Return [X, Y] of the center of cell containing provided text 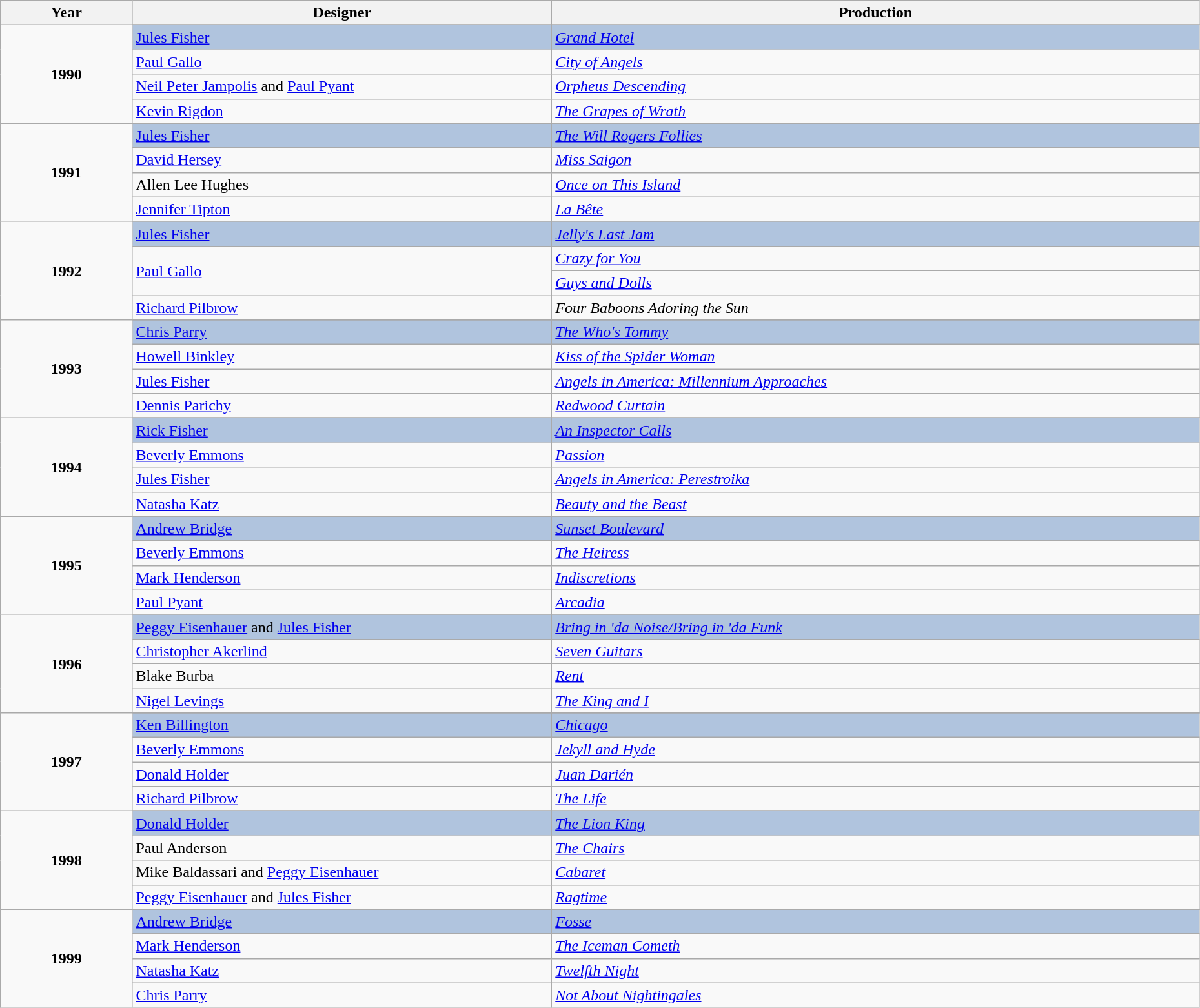
Paul Anderson [342, 848]
Ragtime [875, 897]
Seven Guitars [875, 651]
Jelly's Last Jam [875, 234]
Four Baboons Adoring the Sun [875, 308]
Sunset Boulevard [875, 529]
Beauty and the Beast [875, 504]
Angels in America: Perestroika [875, 479]
1994 [66, 467]
Paul Pyant [342, 602]
The Lion King [875, 823]
Chicago [875, 725]
Bring in 'da Noise/Bring in 'da Funk [875, 627]
The Life [875, 799]
Crazy for You [875, 258]
Rent [875, 676]
Guys and Dolls [875, 283]
Cabaret [875, 872]
Miss Saigon [875, 160]
Orpheus Descending [875, 86]
1991 [66, 172]
1992 [66, 270]
Jennifer Tipton [342, 209]
Angels in America: Millennium Approaches [875, 381]
Not About Nightingales [875, 995]
1993 [66, 369]
1995 [66, 565]
Kevin Rigdon [342, 111]
1990 [66, 74]
1997 [66, 762]
Blake Burba [342, 676]
Jekyll and Hyde [875, 750]
Dennis Parichy [342, 406]
1998 [66, 860]
La Bête [875, 209]
The King and I [875, 700]
Indiscretions [875, 578]
Production [875, 13]
The Chairs [875, 848]
Mike Baldassari and Peggy Eisenhauer [342, 872]
The Who's Tommy [875, 332]
Once on This Island [875, 185]
The Will Rogers Follies [875, 136]
An Inspector Calls [875, 430]
Howell Binkley [342, 357]
Nigel Levings [342, 700]
Twelfth Night [875, 971]
Kiss of the Spider Woman [875, 357]
The Grapes of Wrath [875, 111]
Redwood Curtain [875, 406]
The Iceman Cometh [875, 946]
Designer [342, 13]
The Heiress [875, 553]
Rick Fisher [342, 430]
Fosse [875, 922]
Year [66, 13]
Grand Hotel [875, 37]
Ken Billington [342, 725]
Passion [875, 455]
Neil Peter Jampolis and Paul Pyant [342, 86]
Arcadia [875, 602]
Juan Darién [875, 774]
City of Angels [875, 62]
1996 [66, 663]
Christopher Akerlind [342, 651]
Allen Lee Hughes [342, 185]
David Hersey [342, 160]
1999 [66, 958]
